Identify which cell holds the provided text, then report its (x, y) central coordinate. 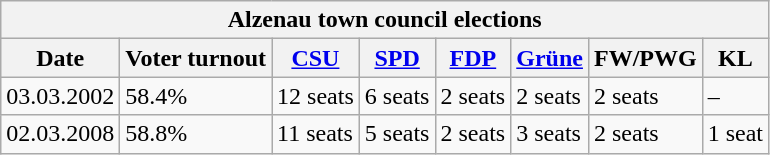
1 seat (735, 134)
58.4% (196, 96)
Date (60, 58)
FDP (473, 58)
3 seats (550, 134)
02.03.2008 (60, 134)
FW/PWG (645, 58)
CSU (316, 58)
58.8% (196, 134)
6 seats (397, 96)
KL (735, 58)
– (735, 96)
SPD (397, 58)
Alzenau town council elections (385, 20)
11 seats (316, 134)
12 seats (316, 96)
Grüne (550, 58)
Voter turnout (196, 58)
5 seats (397, 134)
03.03.2002 (60, 96)
